Scan for the cell matching the given text and deliver its [X, Y] coordinate at center. 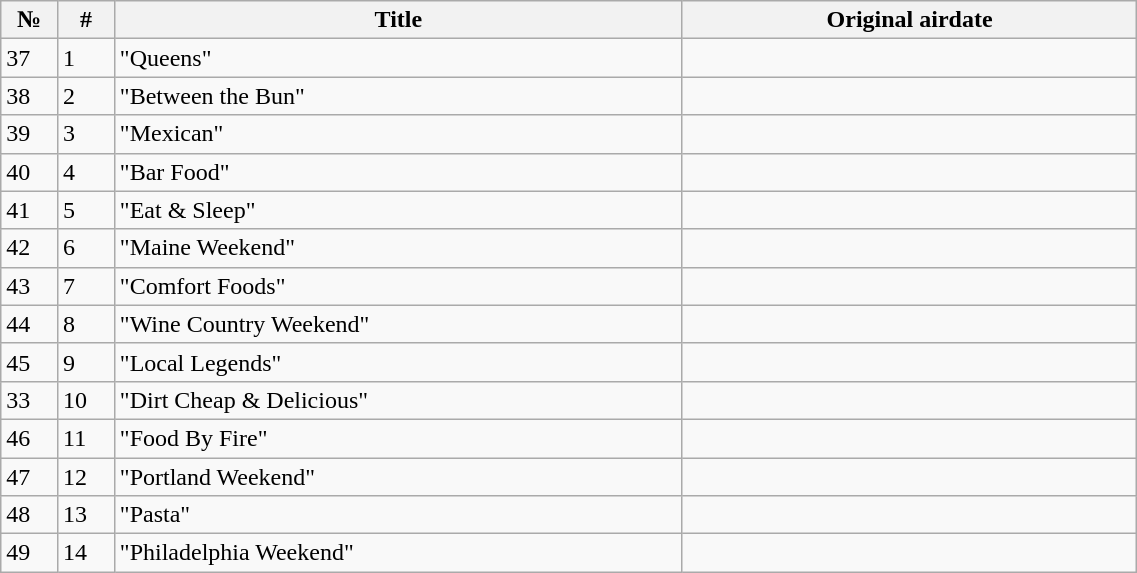
"Food By Fire" [398, 438]
# [86, 20]
43 [30, 286]
"Dirt Cheap & Delicious" [398, 400]
41 [30, 210]
11 [86, 438]
13 [86, 515]
12 [86, 477]
"Comfort Foods" [398, 286]
42 [30, 248]
Original airdate [909, 20]
"Local Legends" [398, 362]
"Maine Weekend" [398, 248]
49 [30, 553]
"Queens" [398, 58]
10 [86, 400]
"Bar Food" [398, 172]
33 [30, 400]
"Portland Weekend" [398, 477]
6 [86, 248]
48 [30, 515]
5 [86, 210]
4 [86, 172]
"Philadelphia Weekend" [398, 553]
1 [86, 58]
3 [86, 134]
46 [30, 438]
"Eat & Sleep" [398, 210]
47 [30, 477]
45 [30, 362]
39 [30, 134]
40 [30, 172]
"Between the Bun" [398, 96]
44 [30, 324]
"Wine Country Weekend" [398, 324]
8 [86, 324]
37 [30, 58]
9 [86, 362]
"Mexican" [398, 134]
№ [30, 20]
"Pasta" [398, 515]
38 [30, 96]
7 [86, 286]
2 [86, 96]
14 [86, 553]
Title [398, 20]
